Return the [x, y] coordinate for the center point of the cell that contains the specified text.  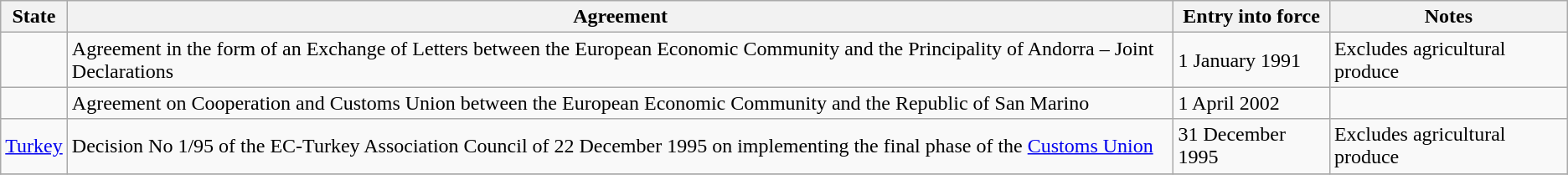
Decision No 1/95 of the EC-Turkey Association Council of 22 December 1995 on implementing the final phase of the Customs Union [620, 146]
1 April 2002 [1251, 103]
Agreement [620, 17]
1 January 1991 [1251, 60]
Agreement on Cooperation and Customs Union between the European Economic Community and the Republic of San Marino [620, 103]
31 December 1995 [1251, 146]
Entry into force [1251, 17]
Agreement in the form of an Exchange of Letters between the European Economic Community and the Principality of Andorra – Joint Declarations [620, 60]
State [34, 17]
Turkey [34, 146]
Notes [1448, 17]
